Return the (X, Y) coordinate for the center point of the cell that contains the specified text.  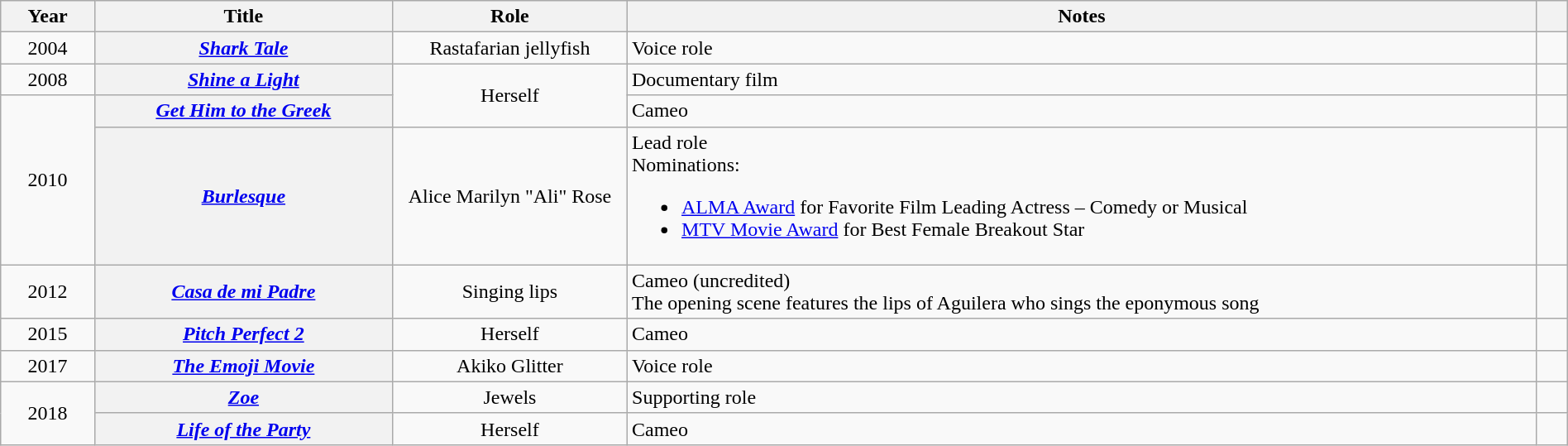
Akiko Glitter (509, 366)
Supporting role (1082, 397)
2012 (48, 291)
2015 (48, 334)
Cameo (uncredited)The opening scene features the lips of Aguilera who sings the eponymous song (1082, 291)
Year (48, 17)
Role (509, 17)
Burlesque (243, 195)
Notes (1082, 17)
Singing lips (509, 291)
2017 (48, 366)
Alice Marilyn "Ali" Rose (509, 195)
Life of the Party (243, 429)
Pitch Perfect 2 (243, 334)
Title (243, 17)
Casa de mi Padre (243, 291)
Shine a Light (243, 79)
2008 (48, 79)
Shark Tale (243, 48)
2010 (48, 180)
Documentary film (1082, 79)
Jewels (509, 397)
2018 (48, 413)
Get Him to the Greek (243, 111)
2004 (48, 48)
The Emoji Movie (243, 366)
Rastafarian jellyfish (509, 48)
Lead roleNominations:ALMA Award for Favorite Film Leading Actress – Comedy or MusicalMTV Movie Award for Best Female Breakout Star (1082, 195)
Zoe (243, 397)
